Pinpoint the cell where the given text exists, returning its [X, Y] midpoint coordinate. 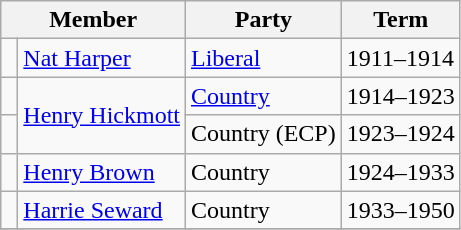
1911–1914 [400, 58]
Nat Harper [102, 58]
Liberal [264, 58]
Party [264, 20]
Henry Hickmott [102, 115]
Harrie Seward [102, 210]
Member [94, 20]
1923–1924 [400, 134]
Term [400, 20]
Country (ECP) [264, 134]
1914–1923 [400, 96]
1933–1950 [400, 210]
1924–1933 [400, 172]
Henry Brown [102, 172]
